Find where the given text appears and provide that cell's center as (x, y) coordinate. 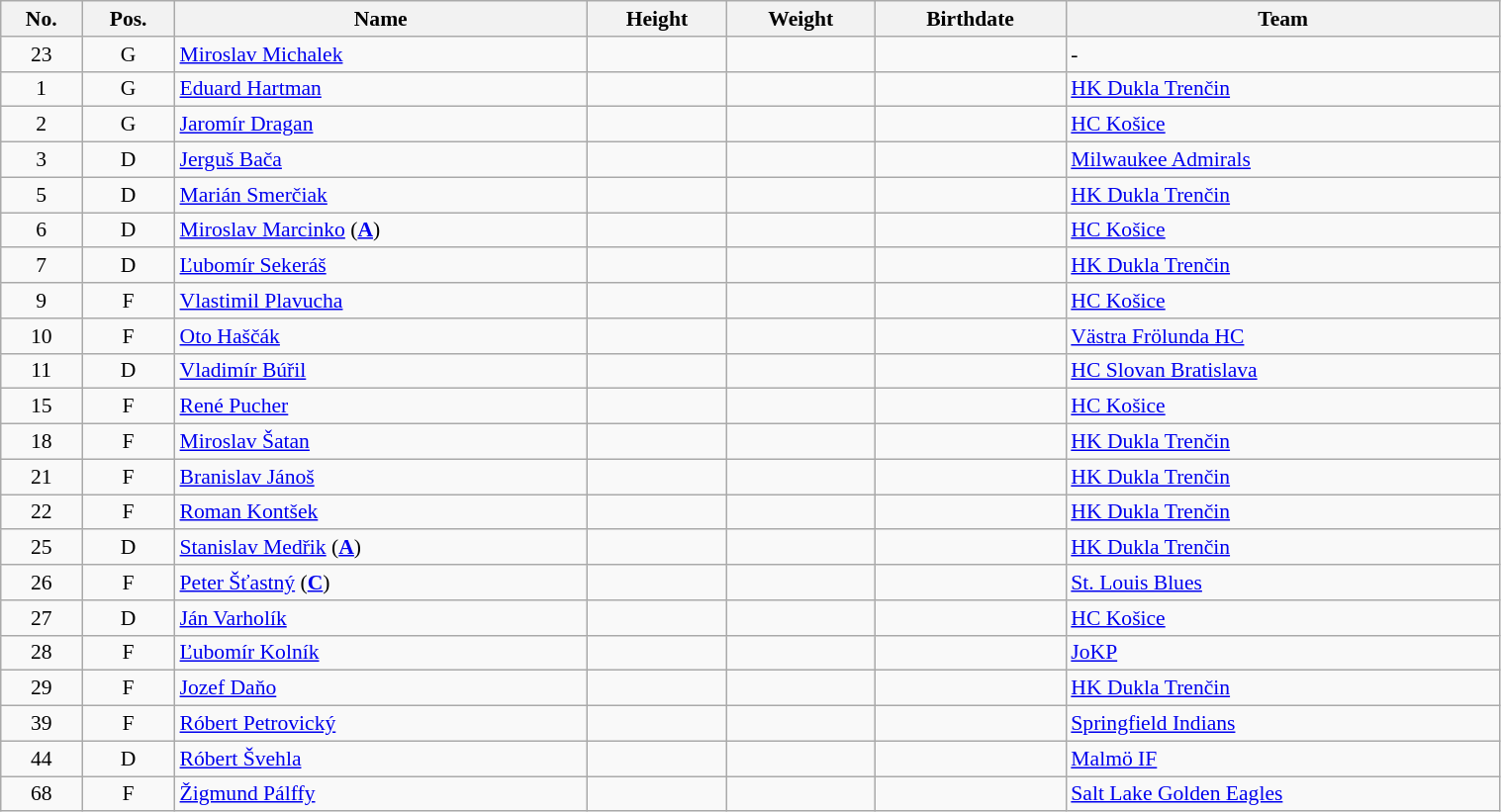
26 (42, 583)
Róbert Petrovický (381, 724)
Stanislav Medřik (A) (381, 548)
Vlastimil Plavucha (381, 301)
5 (42, 195)
No. (42, 19)
Miroslav Michalek (381, 54)
Žigmund Pálffy (381, 794)
7 (42, 266)
Milwaukee Admirals (1282, 160)
JoKP (1282, 653)
Vladimír Búřil (381, 371)
Salt Lake Golden Eagles (1282, 794)
Jozef Daňo (381, 688)
- (1282, 54)
Miroslav Marcinko (A) (381, 230)
Jaromír Dragan (381, 125)
Róbert Švehla (381, 759)
6 (42, 230)
Height (657, 19)
44 (42, 759)
Birthdate (971, 19)
Name (381, 19)
2 (42, 125)
Oto Haščák (381, 336)
Malmö IF (1282, 759)
Eduard Hartman (381, 89)
Miroslav Šatan (381, 442)
St. Louis Blues (1282, 583)
Ľubomír Kolník (381, 653)
28 (42, 653)
HC Slovan Bratislava (1282, 371)
15 (42, 406)
39 (42, 724)
Ján Varholík (381, 618)
22 (42, 512)
1 (42, 89)
Roman Kontšek (381, 512)
23 (42, 54)
11 (42, 371)
10 (42, 336)
18 (42, 442)
21 (42, 477)
25 (42, 548)
29 (42, 688)
Jerguš Bača (381, 160)
Västra Frölunda HC (1282, 336)
Branislav Jánoš (381, 477)
68 (42, 794)
Peter Šťastný (C) (381, 583)
Weight (801, 19)
René Pucher (381, 406)
Springfield Indians (1282, 724)
Team (1282, 19)
Ľubomír Sekeráš (381, 266)
27 (42, 618)
Marián Smerčiak (381, 195)
Pos. (129, 19)
3 (42, 160)
9 (42, 301)
